Return the (x, y) coordinate for the center point of the cell that contains the specified text.  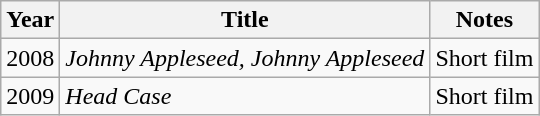
Head Case (245, 96)
Johnny Appleseed, Johnny Appleseed (245, 58)
Title (245, 20)
2009 (30, 96)
Year (30, 20)
2008 (30, 58)
Notes (484, 20)
